From the cell containing the given text, extract its center point as (X, Y) coordinate. 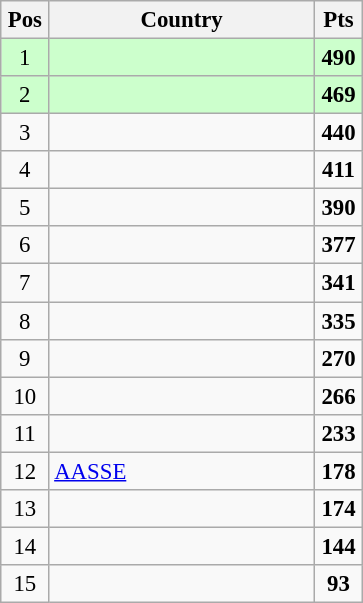
15 (25, 584)
14 (25, 546)
10 (25, 396)
2 (25, 95)
440 (338, 133)
341 (338, 283)
411 (338, 170)
93 (338, 584)
174 (338, 509)
4 (25, 170)
270 (338, 358)
6 (25, 245)
13 (25, 509)
233 (338, 433)
490 (338, 58)
7 (25, 283)
Country (182, 20)
5 (25, 208)
3 (25, 133)
9 (25, 358)
Pos (25, 20)
11 (25, 433)
178 (338, 471)
266 (338, 396)
8 (25, 321)
12 (25, 471)
1 (25, 58)
469 (338, 95)
377 (338, 245)
AASSE (182, 471)
390 (338, 208)
335 (338, 321)
Pts (338, 20)
144 (338, 546)
